Provide the [x, y] coordinate of the cell's center where the given text is located.  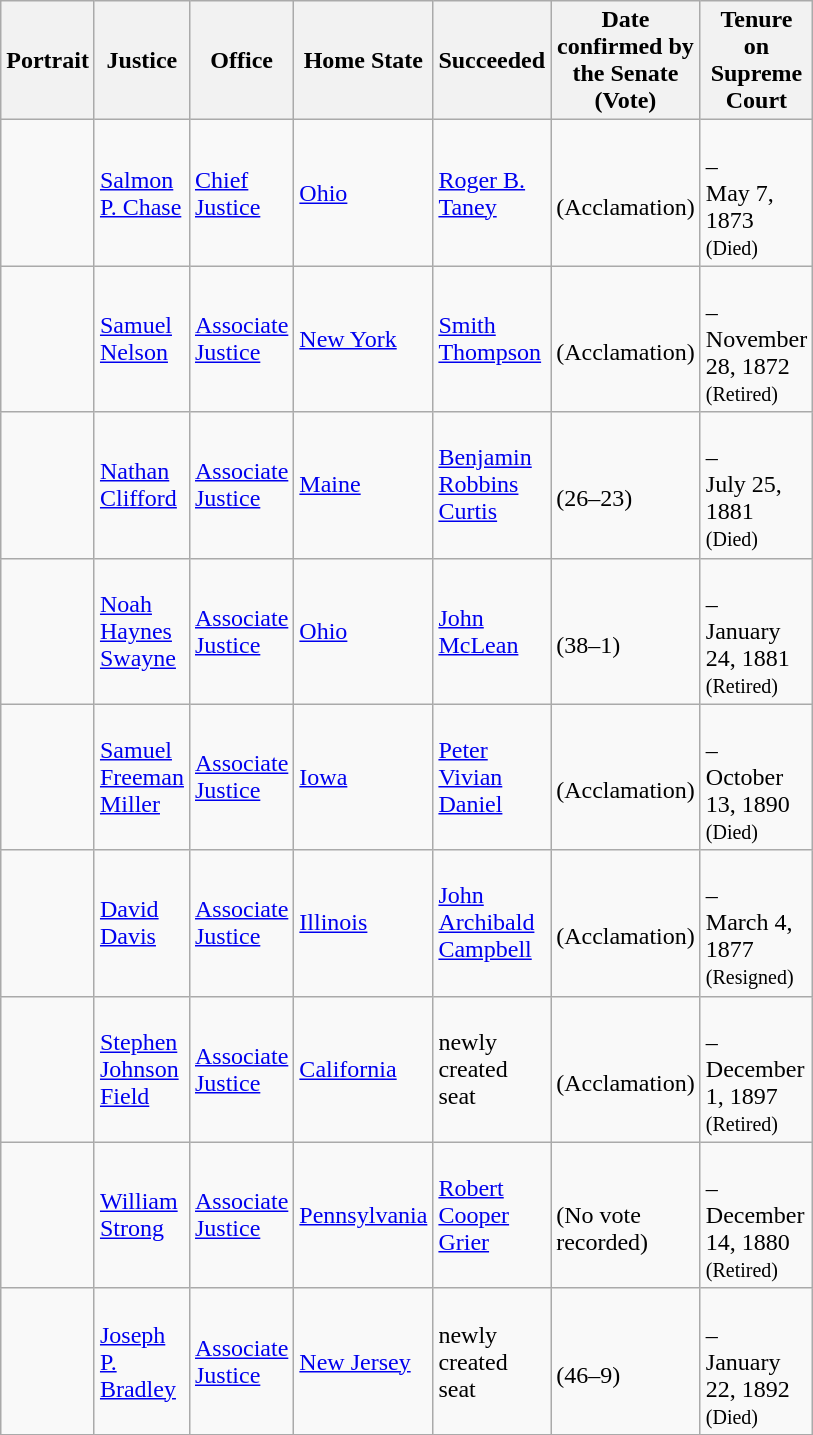
New York [364, 339]
Succeeded [492, 60]
Justice [142, 60]
Smith Thompson [492, 339]
–May 7, 1873(Died) [756, 193]
–January 22, 1892(Died) [756, 1361]
Benjamin Robbins Curtis [492, 485]
Peter Vivian Daniel [492, 777]
–December 1, 1897(Retired) [756, 1069]
David Davis [142, 923]
(38–1) [626, 631]
John McLean [492, 631]
Illinois [364, 923]
Chief Justice [241, 193]
–October 13, 1890(Died) [756, 777]
Robert Cooper Grier [492, 1215]
(No vote recorded) [626, 1215]
New Jersey [364, 1361]
Samuel Nelson [142, 339]
John Archibald Campbell [492, 923]
Office [241, 60]
Portrait [48, 60]
Maine [364, 485]
–July 25, 1881(Died) [756, 485]
Pennsylvania [364, 1215]
–January 24, 1881(Retired) [756, 631]
William Strong [142, 1215]
Noah Haynes Swayne [142, 631]
California [364, 1069]
–March 4, 1877(Resigned) [756, 923]
Nathan Clifford [142, 485]
Samuel Freeman Miller [142, 777]
Tenure on Supreme Court [756, 60]
Roger B. Taney [492, 193]
(26–23) [626, 485]
Salmon P. Chase [142, 193]
Date confirmed by the Senate(Vote) [626, 60]
Home State [364, 60]
–November 28, 1872(Retired) [756, 339]
(46–9) [626, 1361]
Iowa [364, 777]
Stephen Johnson Field [142, 1069]
Joseph P. Bradley [142, 1361]
–December 14, 1880(Retired) [756, 1215]
